Determine the (X, Y) coordinate at the center of the cell enclosing the given text.  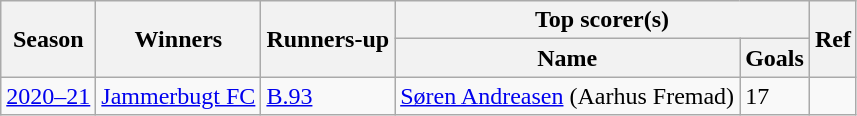
2020–21 (48, 96)
17 (775, 96)
Winners (178, 39)
Runners-up (328, 39)
Søren Andreasen (Aarhus Fremad) (568, 96)
B.93 (328, 96)
Jammerbugt FC (178, 96)
Goals (775, 58)
Season (48, 39)
Ref (832, 39)
Name (568, 58)
Top scorer(s) (602, 20)
